Find where the given text appears and provide that cell's center as [X, Y] coordinate. 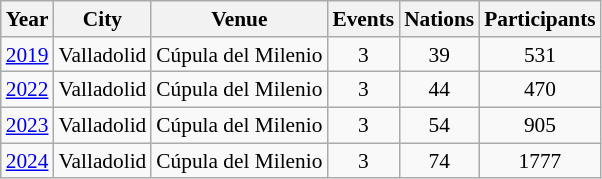
Participants [540, 19]
Year [28, 19]
2019 [28, 55]
905 [540, 126]
Venue [239, 19]
Nations [439, 19]
1777 [540, 161]
531 [540, 55]
44 [439, 90]
2024 [28, 161]
74 [439, 161]
City [102, 19]
2023 [28, 126]
470 [540, 90]
2022 [28, 90]
39 [439, 55]
54 [439, 126]
Events [363, 19]
